Capture the cell that displays the provided text and extract its (X, Y) central coordinate. 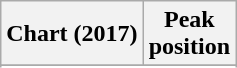
Chart (2017) (72, 34)
Peakposition (189, 34)
